Search for the cell housing the specified text and yield its (x, y) center coordinate. 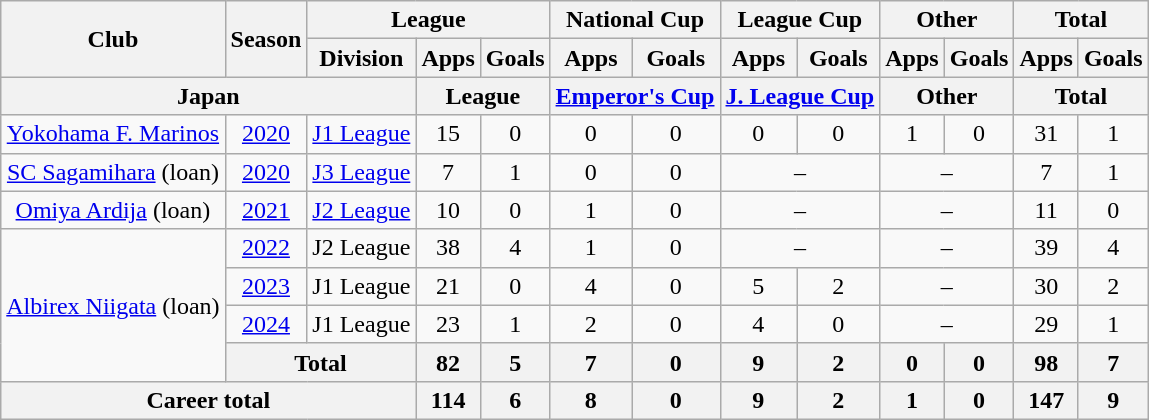
31 (1046, 134)
Division (362, 58)
Albirex Niigata (loan) (113, 305)
Yokohama F. Marinos (113, 134)
2024 (266, 324)
38 (448, 248)
11 (1046, 210)
Omiya Ardija (loan) (113, 210)
10 (448, 210)
Season (266, 39)
15 (448, 134)
Japan (208, 96)
114 (448, 400)
6 (515, 400)
82 (448, 362)
23 (448, 324)
29 (1046, 324)
Club (113, 39)
League Cup (800, 20)
21 (448, 286)
Emperor's Cup (635, 96)
30 (1046, 286)
J3 League (362, 172)
J. League Cup (800, 96)
147 (1046, 400)
39 (1046, 248)
National Cup (635, 20)
2022 (266, 248)
SC Sagamihara (loan) (113, 172)
98 (1046, 362)
2021 (266, 210)
Career total (208, 400)
8 (591, 400)
2023 (266, 286)
